Search for the cell housing the specified text and yield its [X, Y] center coordinate. 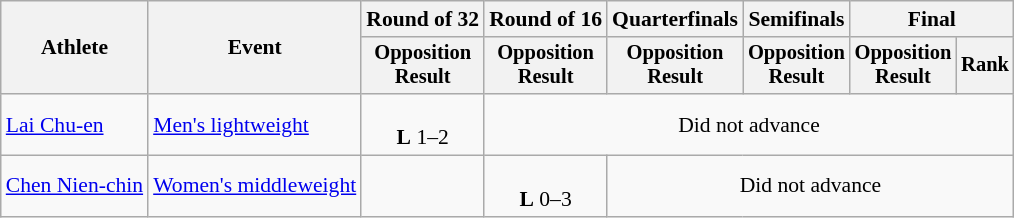
Rank [985, 66]
Lai Chu-en [74, 124]
Semifinals [796, 19]
L 0–3 [546, 186]
Men's lightweight [254, 124]
Chen Nien-chin [74, 186]
L 1–2 [422, 124]
Quarterfinals [675, 19]
Women's middleweight [254, 186]
Event [254, 48]
Athlete [74, 48]
Final [932, 19]
Round of 32 [422, 19]
Round of 16 [546, 19]
